For the text-containing cell, return its midpoint in [x, y] coordinate format. 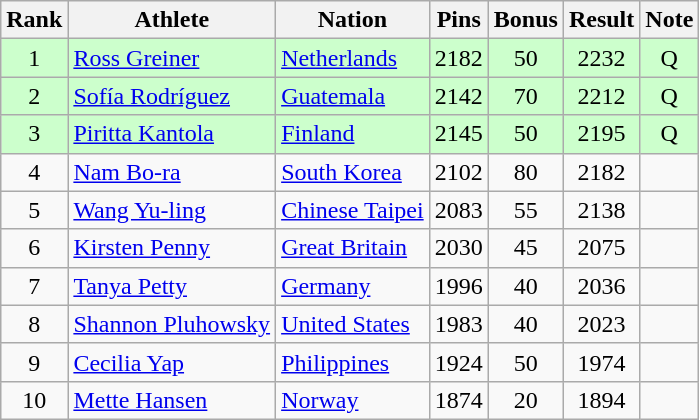
1974 [601, 362]
Norway [353, 400]
2195 [601, 134]
2083 [458, 210]
Kirsten Penny [172, 248]
Piritta Kantola [172, 134]
Nam Bo-ra [172, 172]
Finland [353, 134]
3 [34, 134]
Germany [353, 286]
2 [34, 96]
2232 [601, 58]
South Korea [353, 172]
1874 [458, 400]
7 [34, 286]
2102 [458, 172]
1894 [601, 400]
10 [34, 400]
9 [34, 362]
United States [353, 324]
Cecilia Yap [172, 362]
Rank [34, 20]
55 [526, 210]
70 [526, 96]
45 [526, 248]
Note [670, 20]
Wang Yu-ling [172, 210]
80 [526, 172]
Guatemala [353, 96]
Bonus [526, 20]
2138 [601, 210]
Philippines [353, 362]
1983 [458, 324]
2030 [458, 248]
2212 [601, 96]
4 [34, 172]
Sofía Rodríguez [172, 96]
20 [526, 400]
Netherlands [353, 58]
2145 [458, 134]
Nation [353, 20]
Tanya Petty [172, 286]
Shannon Pluhowsky [172, 324]
6 [34, 248]
5 [34, 210]
1 [34, 58]
Ross Greiner [172, 58]
2075 [601, 248]
2036 [601, 286]
Result [601, 20]
Athlete [172, 20]
Chinese Taipei [353, 210]
Pins [458, 20]
8 [34, 324]
Mette Hansen [172, 400]
1924 [458, 362]
2142 [458, 96]
2023 [601, 324]
1996 [458, 286]
Great Britain [353, 248]
